Capture the cell that displays the provided text and extract its (x, y) central coordinate. 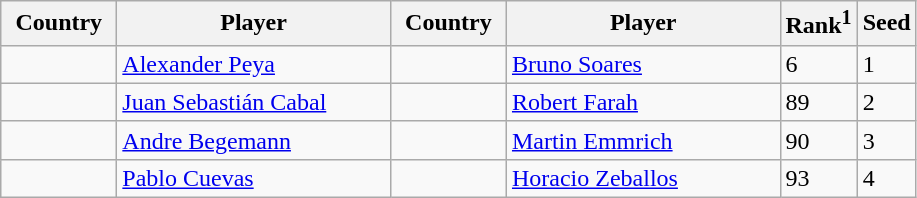
6 (818, 64)
Andre Begemann (254, 140)
Seed (886, 24)
1 (886, 64)
89 (818, 102)
93 (818, 178)
Juan Sebastián Cabal (254, 102)
3 (886, 140)
Rank1 (818, 24)
4 (886, 178)
2 (886, 102)
Horacio Zeballos (643, 178)
Martin Emmrich (643, 140)
Bruno Soares (643, 64)
Alexander Peya (254, 64)
90 (818, 140)
Pablo Cuevas (254, 178)
Robert Farah (643, 102)
